Detect which cell encompasses the target text, then output its [X, Y] center coordinate. 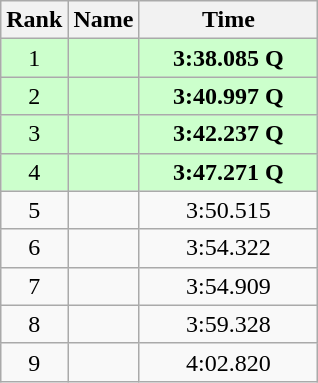
9 [34, 362]
Name [104, 20]
3:59.328 [228, 324]
6 [34, 248]
3:42.237 Q [228, 134]
1 [34, 58]
4 [34, 172]
Rank [34, 20]
5 [34, 210]
3:50.515 [228, 210]
3:54.909 [228, 286]
7 [34, 286]
Time [228, 20]
3 [34, 134]
3:40.997 Q [228, 96]
2 [34, 96]
3:38.085 Q [228, 58]
3:54.322 [228, 248]
4:02.820 [228, 362]
8 [34, 324]
3:47.271 Q [228, 172]
